Determine the [x, y] coordinate at the center of the cell enclosing the given text.  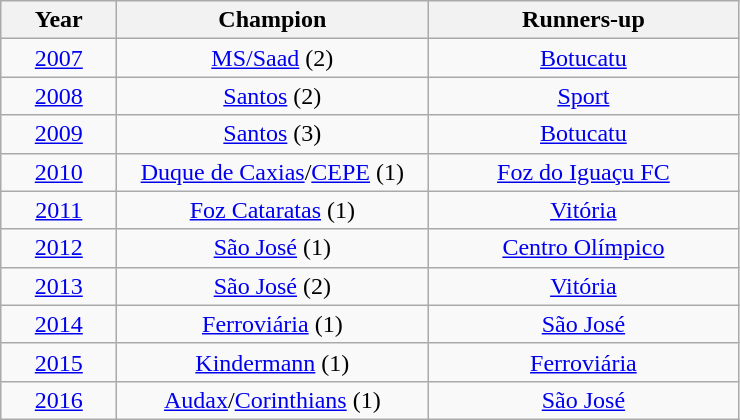
Duque de Caxias/CEPE (1) [272, 172]
Foz do Iguaçu FC [584, 172]
2014 [59, 324]
São José (1) [272, 248]
2015 [59, 362]
Santos (3) [272, 134]
Ferroviária [584, 362]
2007 [59, 58]
2010 [59, 172]
2016 [59, 400]
2012 [59, 248]
2009 [59, 134]
Centro Olímpico [584, 248]
Santos (2) [272, 96]
Kindermann (1) [272, 362]
São José (2) [272, 286]
2013 [59, 286]
Runners-up [584, 20]
Year [59, 20]
MS/Saad (2) [272, 58]
Foz Cataratas (1) [272, 210]
Ferroviária (1) [272, 324]
Sport [584, 96]
2008 [59, 96]
2011 [59, 210]
Audax/Corinthians (1) [272, 400]
Champion [272, 20]
